Detect which cell encompasses the target text, then output its [X, Y] center coordinate. 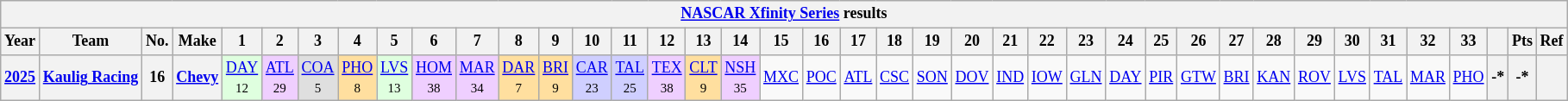
23 [1086, 41]
15 [781, 41]
27 [1237, 41]
12 [667, 41]
ATL29 [280, 78]
IND [1011, 78]
ROV [1314, 78]
3 [317, 41]
DOV [972, 78]
NASCAR Xfinity Series results [784, 14]
BRI [1237, 78]
10 [592, 41]
KAN [1274, 78]
30 [1352, 41]
CLT9 [704, 78]
PHO [1468, 78]
25 [1161, 41]
No. [157, 41]
PIR [1161, 78]
Year [21, 41]
26 [1199, 41]
HOM38 [435, 78]
GTW [1199, 78]
Ref [1552, 41]
CAR23 [592, 78]
11 [630, 41]
LVS13 [395, 78]
4 [357, 41]
TAL25 [630, 78]
Kaulig Racing [90, 78]
14 [740, 41]
18 [895, 41]
COA5 [317, 78]
22 [1047, 41]
TEX38 [667, 78]
33 [1468, 41]
19 [931, 41]
TAL [1388, 78]
MAR34 [477, 78]
NSH35 [740, 78]
POC [821, 78]
Chevy [198, 78]
PHO8 [357, 78]
32 [1428, 41]
9 [555, 41]
7 [477, 41]
MXC [781, 78]
1 [241, 41]
31 [1388, 41]
Make [198, 41]
SON [931, 78]
2025 [21, 78]
6 [435, 41]
IOW [1047, 78]
24 [1126, 41]
28 [1274, 41]
2 [280, 41]
17 [858, 41]
8 [519, 41]
29 [1314, 41]
CSC [895, 78]
5 [395, 41]
Team [90, 41]
20 [972, 41]
DAR7 [519, 78]
DAY [1126, 78]
ATL [858, 78]
Pts [1523, 41]
LVS [1352, 78]
DAY12 [241, 78]
13 [704, 41]
21 [1011, 41]
BRI9 [555, 78]
MAR [1428, 78]
GLN [1086, 78]
